For the text-containing cell, return its midpoint in [X, Y] coordinate format. 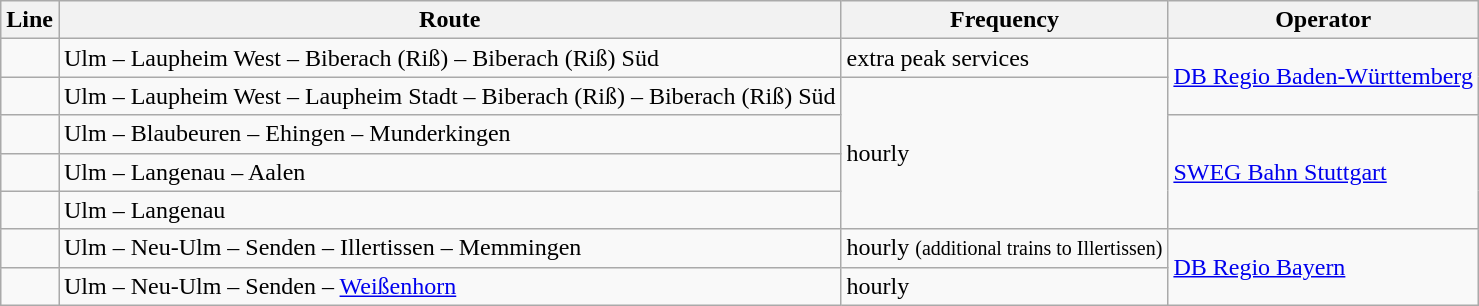
Ulm – Langenau [450, 210]
Ulm – Blaubeuren – Ehingen – Munderkingen [450, 134]
DB Regio Bayern [1324, 267]
Operator [1324, 20]
hourly (additional trains to Illertissen) [1004, 248]
Ulm – Neu-Ulm – Senden – Illertissen – Memmingen [450, 248]
Ulm – Langenau – Aalen [450, 172]
Ulm – Neu-Ulm – Senden – Weißenhorn [450, 286]
extra peak services [1004, 58]
Route [450, 20]
Line [30, 20]
Ulm – Laupheim West – Laupheim Stadt – Biberach (Riß) – Biberach (Riß) Süd [450, 96]
Ulm – Laupheim West – Biberach (Riß) – Biberach (Riß) Süd [450, 58]
SWEG Bahn Stuttgart [1324, 172]
Frequency [1004, 20]
DB Regio Baden-Württemberg [1324, 77]
